Return [X, Y] of the center of cell containing provided text 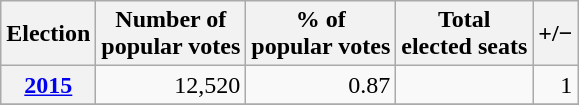
% ofpopular votes [321, 34]
2015 [48, 85]
Number ofpopular votes [171, 34]
0.87 [321, 85]
12,520 [171, 85]
Election [48, 34]
+/− [556, 34]
Totalelected seats [464, 34]
1 [556, 85]
